Detect which cell encompasses the target text, then output its [X, Y] center coordinate. 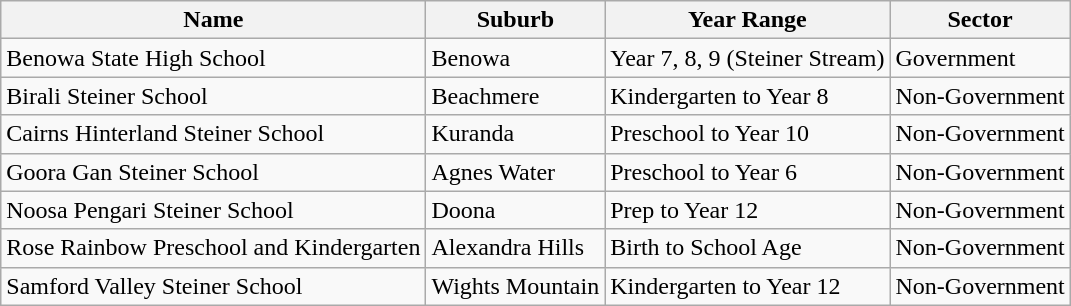
Kindergarten to Year 8 [748, 96]
Benowa [516, 58]
Preschool to Year 6 [748, 172]
Samford Valley Steiner School [214, 286]
Name [214, 20]
Noosa Pengari Steiner School [214, 210]
Kuranda [516, 134]
Preschool to Year 10 [748, 134]
Alexandra Hills [516, 248]
Prep to Year 12 [748, 210]
Birth to School Age [748, 248]
Government [980, 58]
Year 7, 8, 9 (Steiner Stream) [748, 58]
Kindergarten to Year 12 [748, 286]
Agnes Water [516, 172]
Goora Gan Steiner School [214, 172]
Rose Rainbow Preschool and Kindergarten [214, 248]
Wights Mountain [516, 286]
Cairns Hinterland Steiner School [214, 134]
Birali Steiner School [214, 96]
Year Range [748, 20]
Sector [980, 20]
Suburb [516, 20]
Benowa State High School [214, 58]
Doona [516, 210]
Beachmere [516, 96]
